Detect which cell encompasses the target text, then output its [X, Y] center coordinate. 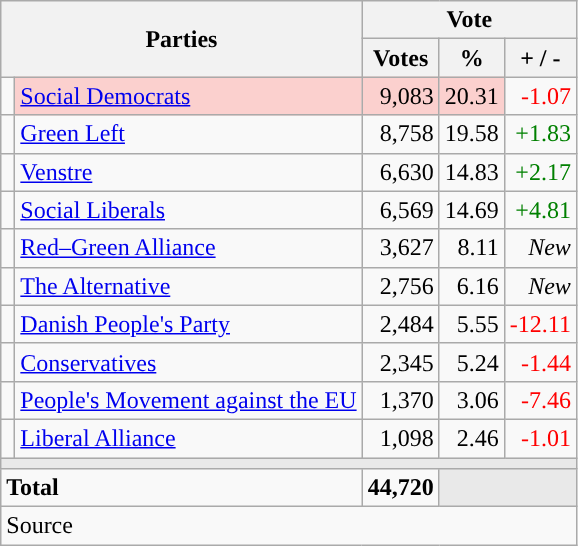
Total [182, 488]
Liberal Alliance [188, 438]
+1.83 [540, 134]
-1.07 [540, 96]
Social Liberals [188, 210]
-7.46 [540, 400]
2,345 [400, 362]
-1.01 [540, 438]
2,756 [400, 286]
3.06 [472, 400]
14.69 [472, 210]
Conservatives [188, 362]
8,758 [400, 134]
Source [289, 526]
6,630 [400, 172]
Red–Green Alliance [188, 248]
5.24 [472, 362]
19.58 [472, 134]
20.31 [472, 96]
2,484 [400, 324]
People's Movement against the EU [188, 400]
Danish People's Party [188, 324]
5.55 [472, 324]
14.83 [472, 172]
9,083 [400, 96]
+4.81 [540, 210]
Green Left [188, 134]
% [472, 58]
Venstre [188, 172]
Parties [182, 39]
The Alternative [188, 286]
Votes [400, 58]
3,627 [400, 248]
-1.44 [540, 362]
Vote [469, 20]
+ / - [540, 58]
1,370 [400, 400]
6.16 [472, 286]
1,098 [400, 438]
Social Democrats [188, 96]
44,720 [400, 488]
+2.17 [540, 172]
2.46 [472, 438]
8.11 [472, 248]
-12.11 [540, 324]
6,569 [400, 210]
